Provide the [x, y] coordinate of the cell's center where the given text is located.  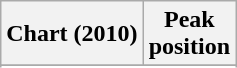
Chart (2010) [72, 34]
Peakposition [189, 34]
